Determine the [x, y] coordinate at the center of the cell enclosing the given text.  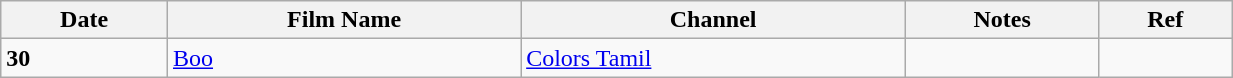
Film Name [344, 20]
Colors Tamil [714, 58]
Boo [344, 58]
Channel [714, 20]
Notes [1002, 20]
Ref [1166, 20]
30 [84, 58]
Date [84, 20]
